Determine the [X, Y] coordinate at the center of the cell enclosing the given text.  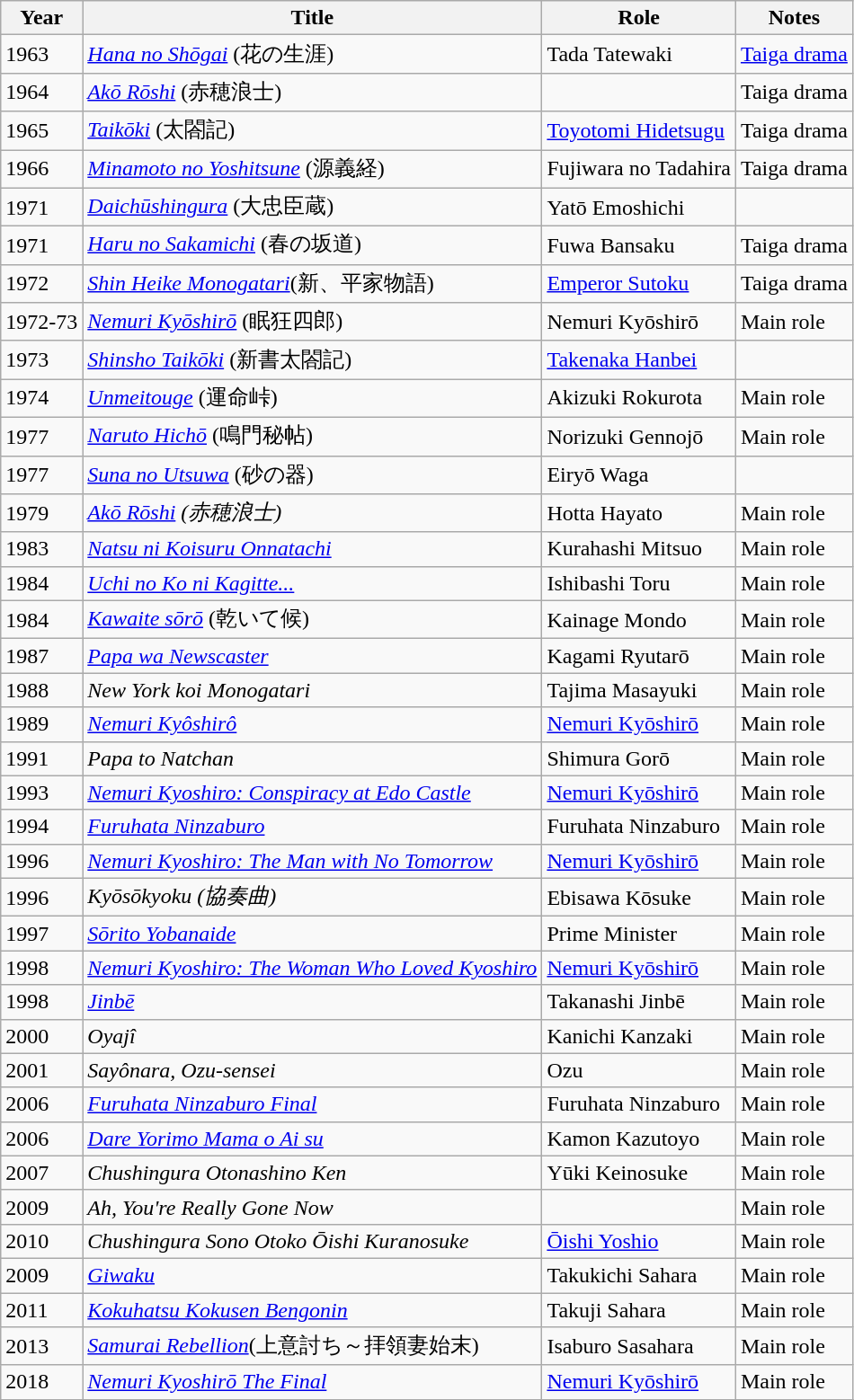
Shin Heike Monogatari(新、平家物語) [313, 284]
2013 [41, 1346]
1965 [41, 131]
Hana no Shōgai (花の生涯) [313, 54]
Emperor Sutoku [639, 284]
Sōrito Yobanaide [313, 934]
Samurai Rebellion(上意討ち～拝領妻始末) [313, 1346]
Tajima Masayuki [639, 690]
Kurahashi Mitsuo [639, 549]
Tada Tatewaki [639, 54]
Daichūshingura (大忠臣蔵) [313, 207]
1991 [41, 758]
Takukichi Sahara [639, 1275]
1974 [41, 399]
Nemuri Kyōshirō (眠狂四郎) [313, 322]
Kamon Kazutoyo [639, 1139]
Isaburo Sasahara [639, 1346]
Chushingura Otonashino Ken [313, 1173]
Role [639, 18]
1964 [41, 92]
1966 [41, 169]
Naruto Hichō (鳴門秘帖) [313, 437]
Shimura Gorō [639, 758]
Ah, You're Really Gone Now [313, 1207]
Oyajî [313, 1036]
New York koi Monogatari [313, 690]
1979 [41, 514]
Nemuri Kyôshirô [313, 724]
Kainage Mondo [639, 620]
Papa wa Newscaster [313, 656]
1989 [41, 724]
2010 [41, 1241]
Kanichi Kanzaki [639, 1036]
Jinbē [313, 1002]
2000 [41, 1036]
Hotta Hayato [639, 514]
1973 [41, 359]
1972-73 [41, 322]
Taikōki (太閤記) [313, 131]
Chushingura Sono Otoko Ōishi Kuranosuke [313, 1241]
Kagami Ryutarō [639, 656]
Nemuri Kyoshiro: Conspiracy at Edo Castle [313, 793]
Nemuri Kyoshirō The Final [313, 1382]
Shinsho Taikōki (新書太閤記) [313, 359]
1997 [41, 934]
1988 [41, 690]
Ishibashi Toru [639, 583]
Giwaku [313, 1275]
Haru no Sakamichi (春の坂道) [313, 246]
1972 [41, 284]
Furuhata Ninzaburo Final [313, 1104]
Ōishi Yoshio [639, 1241]
Yūki Keinosuke [639, 1173]
2018 [41, 1382]
1963 [41, 54]
1983 [41, 549]
2007 [41, 1173]
Notes [794, 18]
Prime Minister [639, 934]
1994 [41, 827]
Sayônara, Ozu-sensei [313, 1070]
Akizuki Rokurota [639, 399]
Ozu [639, 1070]
Norizuki Gennojō [639, 437]
2001 [41, 1070]
Dare Yorimo Mama o Ai su [313, 1139]
Suna no Utsuwa (砂の器) [313, 474]
Ebisawa Kōsuke [639, 897]
1987 [41, 656]
Nemuri Kyoshiro: The Man with No Tomorrow [313, 861]
Title [313, 18]
1993 [41, 793]
Papa to Natchan [313, 758]
Nemuri Kyoshiro: The Woman Who Loved Kyoshiro [313, 968]
Takuji Sahara [639, 1309]
Fuwa Bansaku [639, 246]
Uchi no Ko ni Kagitte... [313, 583]
Eiryō Waga [639, 474]
Kokuhatsu Kokusen Bengonin [313, 1309]
Yatō Emoshichi [639, 207]
Minamoto no Yoshitsune (源義経) [313, 169]
2011 [41, 1309]
Natsu ni Koisuru Onnatachi [313, 549]
Kawaite sōrō (乾いて候) [313, 620]
Toyotomi Hidetsugu [639, 131]
Fujiwara no Tadahira [639, 169]
Takenaka Hanbei [639, 359]
Year [41, 18]
Kyōsōkyoku (協奏曲) [313, 897]
Unmeitouge (運命峠) [313, 399]
Takanashi Jinbē [639, 1002]
